Pinpoint the cell where the given text exists, returning its [x, y] midpoint coordinate. 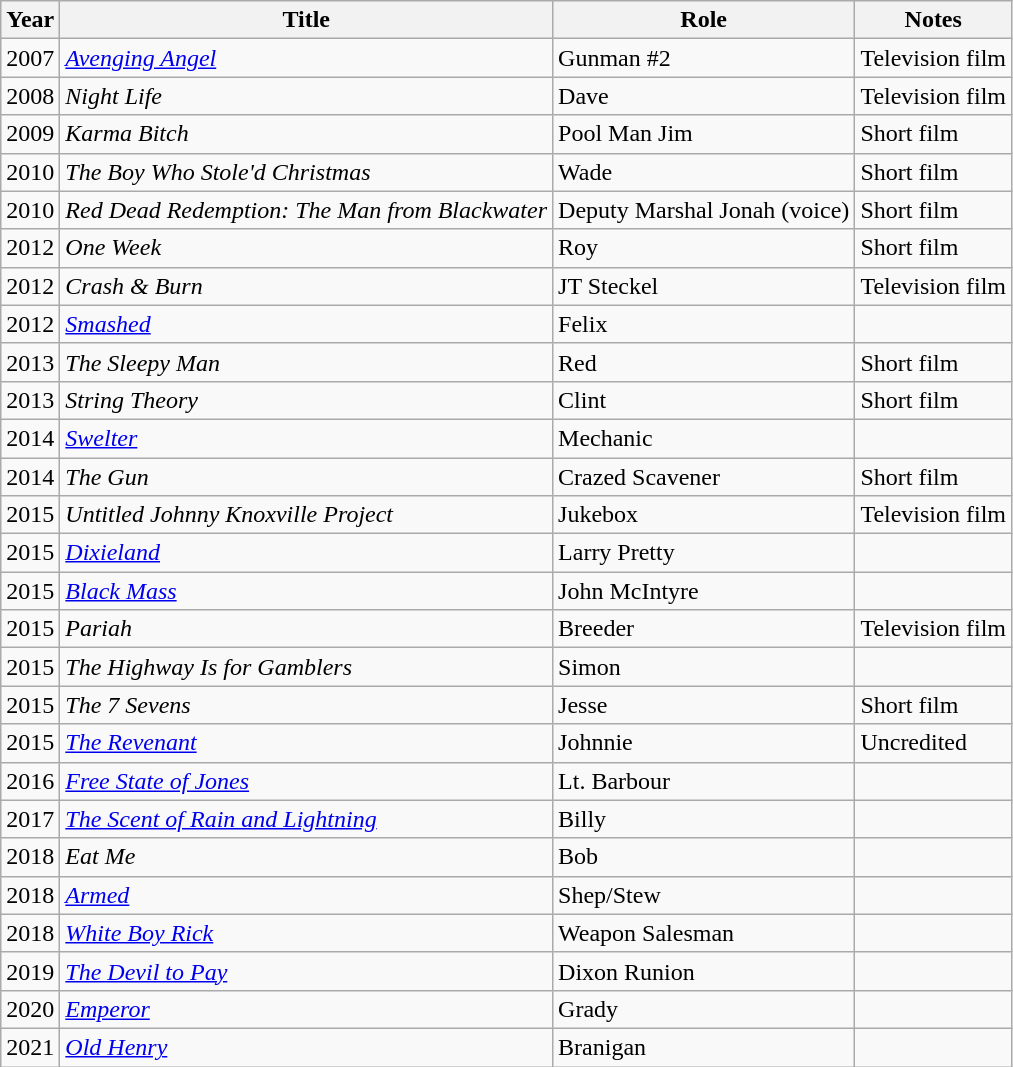
JT Steckel [704, 286]
Shep/Stew [704, 895]
2020 [30, 1009]
Night Life [306, 96]
2008 [30, 96]
Crazed Scavener [704, 477]
Year [30, 20]
Simon [704, 667]
Gunman #2 [704, 58]
Dixon Runion [704, 971]
Dixieland [306, 553]
John McIntyre [704, 591]
String Theory [306, 400]
Breeder [704, 629]
Mechanic [704, 438]
Notes [934, 20]
Pool Man Jim [704, 134]
Pariah [306, 629]
Jesse [704, 705]
Branigan [704, 1047]
Armed [306, 895]
Untitled Johnny Knoxville Project [306, 515]
Karma Bitch [306, 134]
Wade [704, 172]
Title [306, 20]
The Revenant [306, 743]
Deputy Marshal Jonah (voice) [704, 210]
Swelter [306, 438]
Uncredited [934, 743]
Bob [704, 857]
Old Henry [306, 1047]
Red [704, 362]
2019 [30, 971]
Roy [704, 248]
Jukebox [704, 515]
The Devil to Pay [306, 971]
Larry Pretty [704, 553]
The Highway Is for Gamblers [306, 667]
One Week [306, 248]
2017 [30, 819]
Crash & Burn [306, 286]
Emperor [306, 1009]
Free State of Jones [306, 781]
The Sleepy Man [306, 362]
The Boy Who Stole'd Christmas [306, 172]
Grady [704, 1009]
Lt. Barbour [704, 781]
2016 [30, 781]
Eat Me [306, 857]
Black Mass [306, 591]
Smashed [306, 324]
2009 [30, 134]
Red Dead Redemption: The Man from Blackwater [306, 210]
Dave [704, 96]
Role [704, 20]
Felix [704, 324]
Johnnie [704, 743]
Billy [704, 819]
Weapon Salesman [704, 933]
2021 [30, 1047]
The Scent of Rain and Lightning [306, 819]
The 7 Sevens [306, 705]
2007 [30, 58]
Clint [704, 400]
The Gun [306, 477]
Avenging Angel [306, 58]
White Boy Rick [306, 933]
